Output the [X, Y] coordinate of the center of the cell containing the given text.  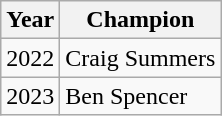
Craig Summers [140, 58]
Champion [140, 20]
2022 [30, 58]
Year [30, 20]
Ben Spencer [140, 96]
2023 [30, 96]
